From the cell containing the given text, extract its center point as [X, Y] coordinate. 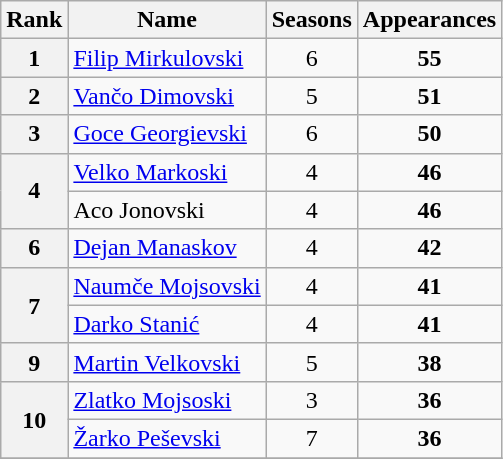
Velko Markoski [167, 172]
Dejan Manaskov [167, 248]
Rank [34, 20]
10 [34, 419]
42 [429, 248]
Aco Jonovski [167, 210]
Naumče Mojsovski [167, 286]
1 [34, 58]
Martin Velkovski [167, 362]
Vančo Dimovski [167, 96]
Darko Stanić [167, 324]
55 [429, 58]
50 [429, 134]
Goce Georgievski [167, 134]
2 [34, 96]
Žarko Peševski [167, 438]
38 [429, 362]
Name [167, 20]
Filip Mirkulovski [167, 58]
9 [34, 362]
Appearances [429, 20]
Zlatko Mojsoski [167, 400]
Seasons [312, 20]
51 [429, 96]
